Return the (X, Y) coordinate for the center point of the cell that contains the specified text.  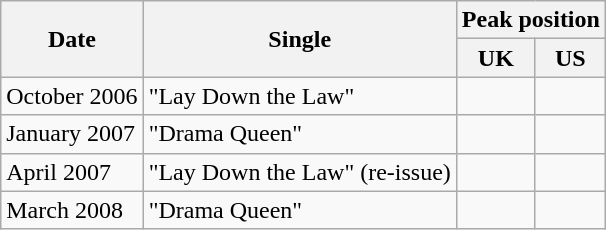
April 2007 (72, 172)
UK (496, 58)
"Lay Down the Law" (300, 96)
"Lay Down the Law" (re-issue) (300, 172)
October 2006 (72, 96)
January 2007 (72, 134)
US (570, 58)
Single (300, 39)
March 2008 (72, 210)
Peak position (530, 20)
Date (72, 39)
